Search for the cell housing the specified text and yield its [X, Y] center coordinate. 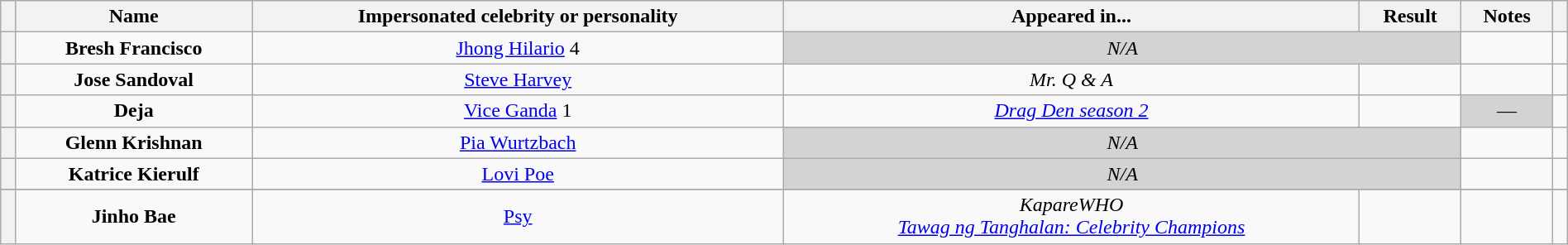
Steve Harvey [518, 79]
Notes [1507, 17]
Jhong Hilario 4 [518, 48]
Katrice Kierulf [134, 174]
— [1507, 111]
Lovi Poe [518, 174]
Appeared in... [1072, 17]
Deja [134, 111]
Result [1409, 17]
Mr. Q & A [1072, 79]
Bresh Francisco [134, 48]
Drag Den season 2 [1072, 111]
Pia Wurtzbach [518, 142]
KapareWHOTawag ng Tanghalan: Celebrity Champions [1072, 217]
Impersonated celebrity or personality [518, 17]
Jinho Bae [134, 217]
Psy [518, 217]
Name [134, 17]
Glenn Krishnan [134, 142]
Jose Sandoval [134, 79]
Vice Ganda 1 [518, 111]
